Capture the cell that displays the provided text and extract its (X, Y) central coordinate. 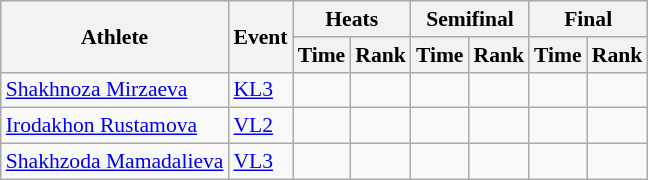
VL3 (260, 162)
Semifinal (470, 19)
Event (260, 36)
KL3 (260, 90)
Heats (352, 19)
VL2 (260, 126)
Irodakhon Rustamova (115, 126)
Shakhnoza Mirzaeva (115, 90)
Final (588, 19)
Shakhzoda Mamadalieva (115, 162)
Athlete (115, 36)
